Extract the (x, y) coordinate from the center of the cell holding the provided text.  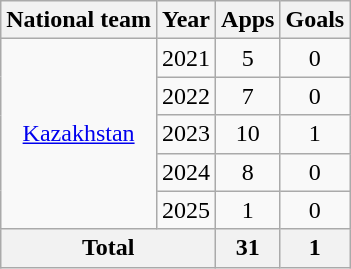
7 (248, 96)
2021 (186, 58)
5 (248, 58)
10 (248, 134)
National team (79, 20)
Kazakhstan (79, 134)
Year (186, 20)
2023 (186, 134)
Goals (315, 20)
8 (248, 172)
Total (108, 248)
2022 (186, 96)
2025 (186, 210)
2024 (186, 172)
Apps (248, 20)
31 (248, 248)
